Extract the [x, y] coordinate from the center of the cell holding the provided text.  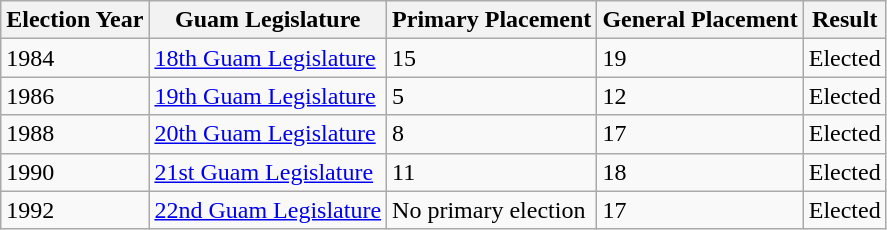
Result [844, 20]
22nd Guam Legislature [268, 210]
1984 [75, 58]
No primary election [492, 210]
8 [492, 134]
21st Guam Legislature [268, 172]
1992 [75, 210]
20th Guam Legislature [268, 134]
5 [492, 96]
18 [700, 172]
Election Year [75, 20]
General Placement [700, 20]
Guam Legislature [268, 20]
12 [700, 96]
15 [492, 58]
19th Guam Legislature [268, 96]
1986 [75, 96]
1990 [75, 172]
11 [492, 172]
19 [700, 58]
Primary Placement [492, 20]
18th Guam Legislature [268, 58]
1988 [75, 134]
